Pinpoint the cell where the given text exists, returning its (X, Y) midpoint coordinate. 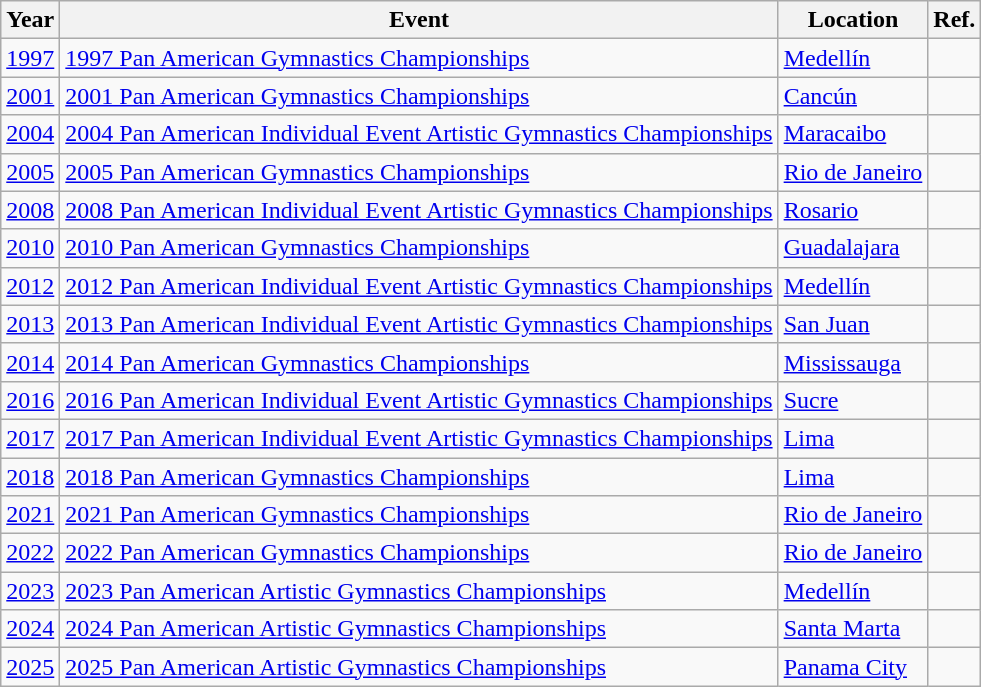
2023 Pan American Artistic Gymnastics Championships (419, 591)
Sucre (853, 400)
2017 (30, 438)
2001 (30, 96)
2013 (30, 324)
2004 Pan American Individual Event Artistic Gymnastics Championships (419, 134)
2012 Pan American Individual Event Artistic Gymnastics Championships (419, 286)
2014 (30, 362)
2024 (30, 629)
Ref. (954, 20)
2005 Pan American Gymnastics Championships (419, 172)
Location (853, 20)
2018 Pan American Gymnastics Championships (419, 477)
Cancún (853, 96)
2017 Pan American Individual Event Artistic Gymnastics Championships (419, 438)
2005 (30, 172)
2010 Pan American Gymnastics Championships (419, 248)
2010 (30, 248)
Rosario (853, 210)
1997 (30, 58)
2001 Pan American Gymnastics Championships (419, 96)
2004 (30, 134)
Maracaibo (853, 134)
Event (419, 20)
Guadalajara (853, 248)
2016 (30, 400)
2008 (30, 210)
2022 Pan American Gymnastics Championships (419, 553)
Mississauga (853, 362)
2021 Pan American Gymnastics Championships (419, 515)
2025 (30, 667)
2024 Pan American Artistic Gymnastics Championships (419, 629)
2018 (30, 477)
2012 (30, 286)
2016 Pan American Individual Event Artistic Gymnastics Championships (419, 400)
1997 Pan American Gymnastics Championships (419, 58)
Panama City (853, 667)
2014 Pan American Gymnastics Championships (419, 362)
2013 Pan American Individual Event Artistic Gymnastics Championships (419, 324)
San Juan (853, 324)
2008 Pan American Individual Event Artistic Gymnastics Championships (419, 210)
2022 (30, 553)
Year (30, 20)
2021 (30, 515)
Santa Marta (853, 629)
2025 Pan American Artistic Gymnastics Championships (419, 667)
2023 (30, 591)
